Output the (X, Y) coordinate of the center of the cell containing the given text.  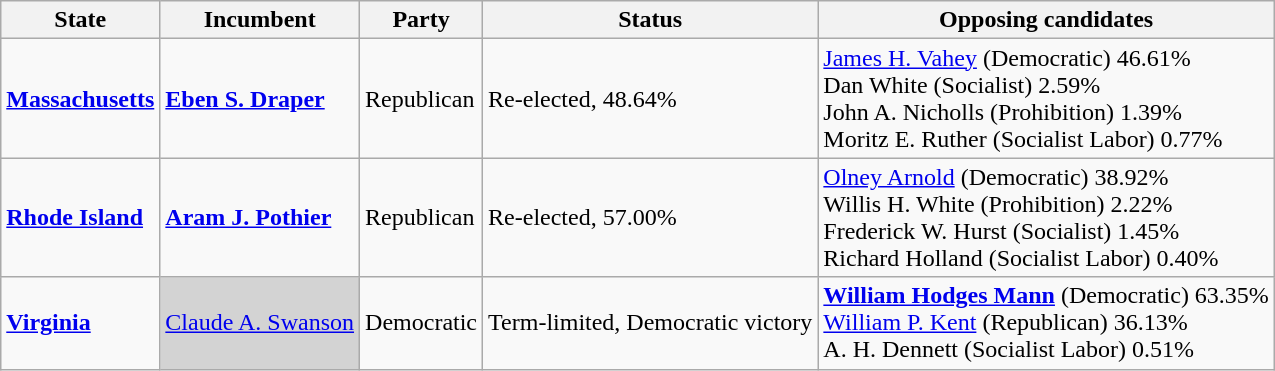
Term-limited, Democratic victory (650, 323)
Rhode Island (80, 218)
Eben S. Draper (260, 98)
Olney Arnold (Democratic) 38.92%Willis H. White (Prohibition) 2.22%Frederick W. Hurst (Socialist) 1.45%Richard Holland (Socialist Labor) 0.40% (1046, 218)
William Hodges Mann (Democratic) 63.35%William P. Kent (Republican) 36.13%A. H. Dennett (Socialist Labor) 0.51% (1046, 323)
Re-elected, 48.64% (650, 98)
Massachusetts (80, 98)
James H. Vahey (Democratic) 46.61%Dan White (Socialist) 2.59%John A. Nicholls (Prohibition) 1.39%Moritz E. Ruther (Socialist Labor) 0.77% (1046, 98)
Re-elected, 57.00% (650, 218)
Virginia (80, 323)
Status (650, 20)
State (80, 20)
Party (422, 20)
Incumbent (260, 20)
Opposing candidates (1046, 20)
Aram J. Pothier (260, 218)
Democratic (422, 323)
Claude A. Swanson (260, 323)
